Locate the cell with the specified text and output its [x, y] center coordinate. 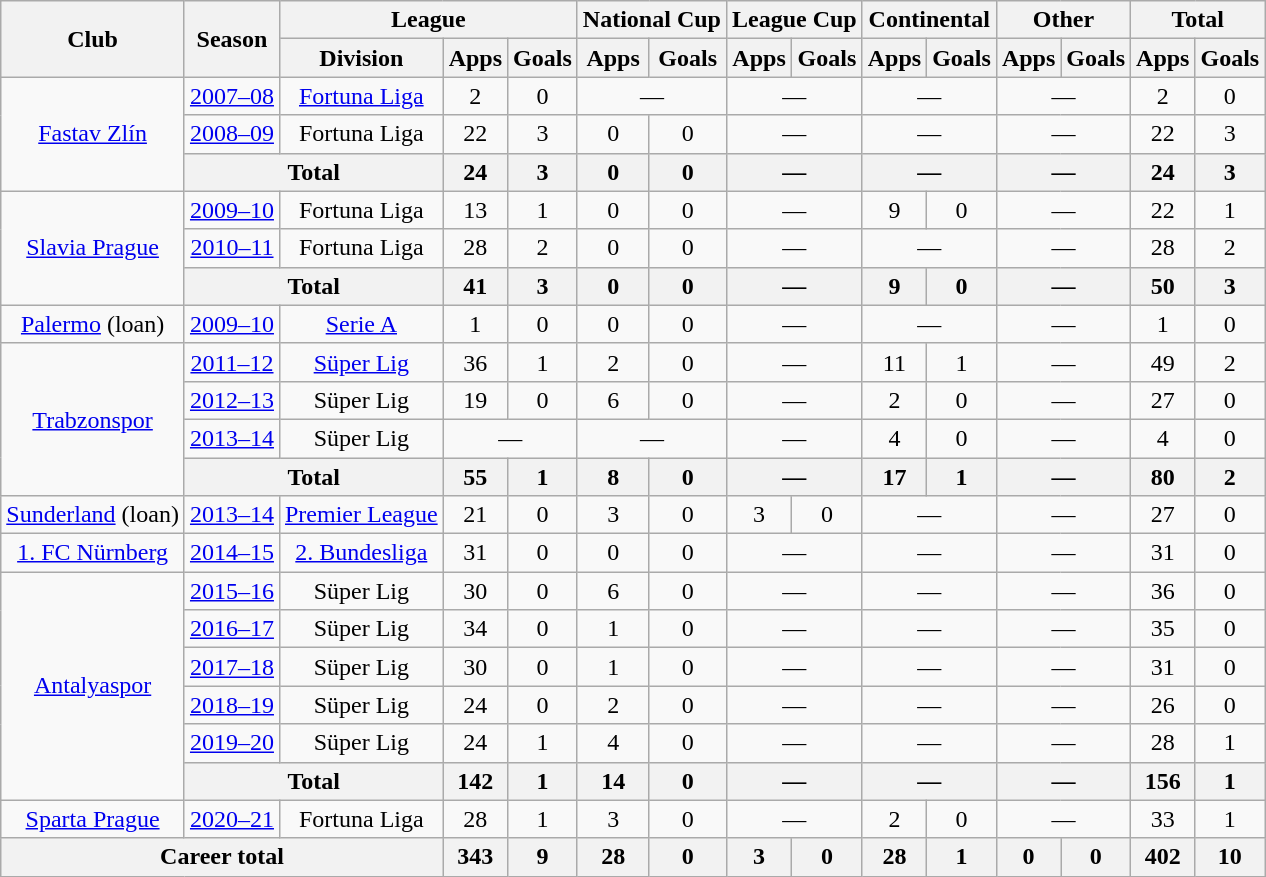
33 [1163, 819]
Trabzonspor [93, 419]
11 [894, 362]
156 [1163, 781]
80 [1163, 477]
2018–19 [232, 705]
2015–16 [232, 591]
49 [1163, 362]
2. Bundesliga [361, 553]
2019–20 [232, 743]
35 [1163, 629]
13 [475, 210]
1. FC Nürnberg [93, 553]
Sunderland (loan) [93, 515]
17 [894, 477]
21 [475, 515]
2020–21 [232, 819]
Continental [929, 20]
Other [1063, 20]
50 [1163, 286]
2010–11 [232, 248]
2007–08 [232, 96]
19 [475, 400]
Antalyaspor [93, 686]
National Cup [652, 20]
Palermo (loan) [93, 324]
2008–09 [232, 134]
26 [1163, 705]
34 [475, 629]
League Cup [794, 20]
Premier League [361, 515]
Division [361, 58]
Season [232, 39]
41 [475, 286]
Slavia Prague [93, 248]
402 [1163, 857]
Serie A [361, 324]
Sparta Prague [93, 819]
2012–13 [232, 400]
2011–12 [232, 362]
343 [475, 857]
2016–17 [232, 629]
142 [475, 781]
10 [1230, 857]
League [428, 20]
55 [475, 477]
14 [613, 781]
Club [93, 39]
2014–15 [232, 553]
Career total [222, 857]
2017–18 [232, 667]
8 [613, 477]
Fastav Zlín [93, 134]
